Search for the cell housing the specified text and yield its [X, Y] center coordinate. 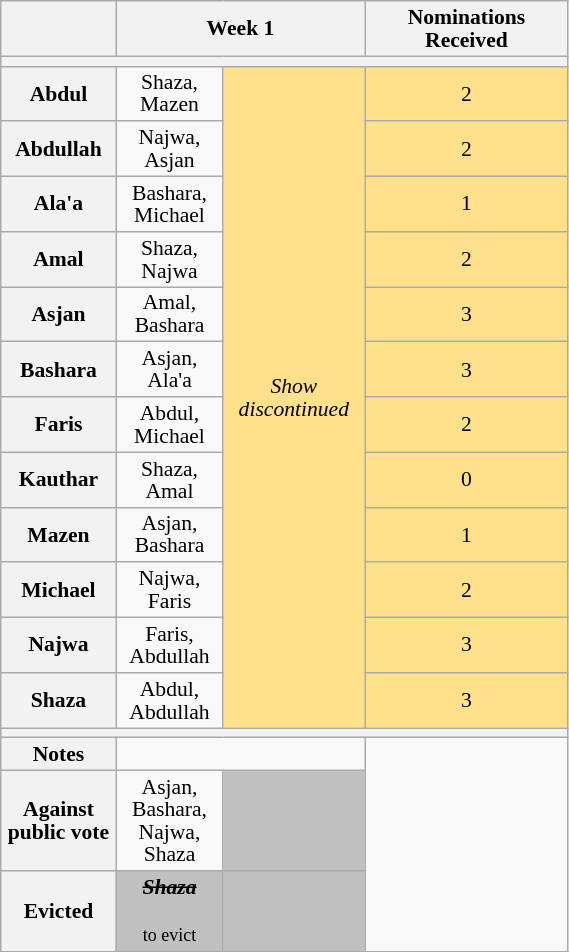
Week 1 [240, 28]
Bashara [58, 370]
Shaza,Najwa [170, 260]
Asjan,Bashara,Najwa,Shaza [170, 821]
Abdul [58, 94]
Faris [58, 424]
Ala'a [58, 204]
Mazen [58, 534]
Amal [58, 260]
Abdul,Abdullah [170, 700]
Shazato evict [170, 912]
Asjan,Ala'a [170, 370]
Amal,Bashara [170, 314]
Bashara,Michael [170, 204]
Faris,Abdullah [170, 646]
Asjan,Bashara [170, 534]
Shaza [58, 700]
0 [466, 480]
Shaza,Mazen [170, 94]
Kauthar [58, 480]
Michael [58, 590]
Asjan [58, 314]
Najwa,Asjan [170, 150]
Againstpublic vote [58, 821]
Shaza,Amal [170, 480]
Najwa,Faris [170, 590]
Abdul,Michael [170, 424]
Show discontinued [294, 397]
Evicted [58, 912]
NominationsReceived [466, 28]
Najwa [58, 646]
Notes [58, 754]
Abdullah [58, 150]
